Determine the [X, Y] coordinate at the center of the cell enclosing the given text.  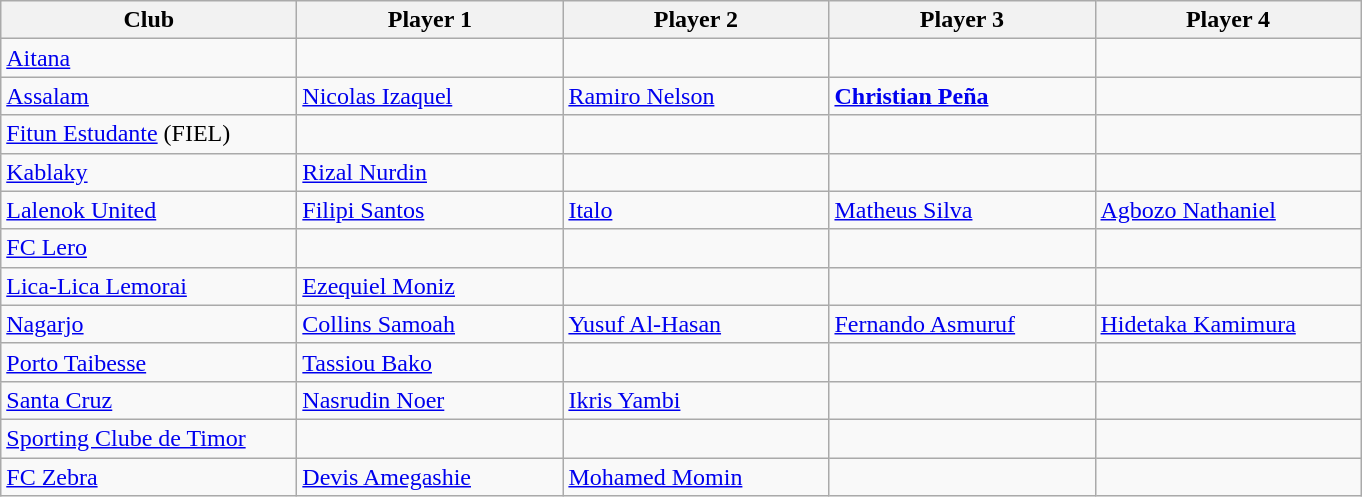
Italo [696, 210]
Agbozo Nathaniel [1228, 210]
Ramiro Nelson [696, 96]
Devis Amegashie [430, 477]
Sporting Clube de Timor [149, 438]
Player 1 [430, 20]
Collins Samoah [430, 324]
Nagarjo [149, 324]
Ezequiel Moniz [430, 286]
Lica-Lica Lemorai [149, 286]
Nicolas Izaquel [430, 96]
Yusuf Al-Hasan [696, 324]
Hidetaka Kamimura [1228, 324]
Fernando Asmuruf [962, 324]
Club [149, 20]
Ikris Yambi [696, 400]
FC Zebra [149, 477]
Santa Cruz [149, 400]
Player 3 [962, 20]
Tassiou Bako [430, 362]
Player 2 [696, 20]
Kablaky [149, 172]
Nasrudin Noer [430, 400]
Player 4 [1228, 20]
Filipi Santos [430, 210]
Rizal Nurdin [430, 172]
Matheus Silva [962, 210]
Fitun Estudante (FIEL) [149, 134]
Aitana [149, 58]
Porto Taibesse [149, 362]
Lalenok United [149, 210]
FC Lero [149, 248]
Mohamed Momin [696, 477]
Assalam [149, 96]
Christian Peña [962, 96]
